Determine the [X, Y] coordinate at the center of the cell enclosing the given text.  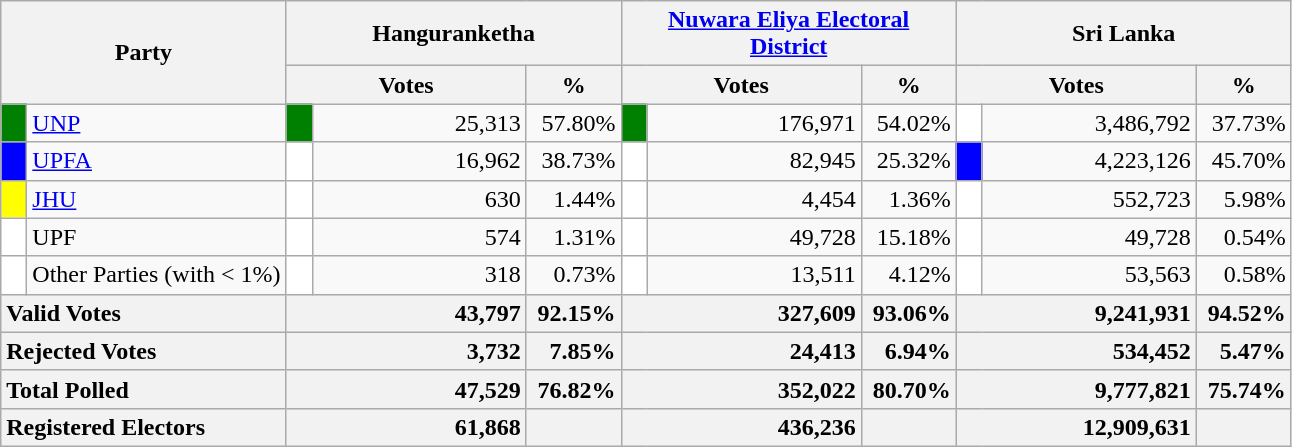
82,945 [754, 161]
Nuwara Eliya Electoral District [788, 34]
Party [144, 52]
25,313 [419, 123]
93.06% [908, 313]
3,486,792 [1089, 123]
0.54% [1244, 237]
38.73% [574, 161]
37.73% [1244, 123]
92.15% [574, 313]
4,454 [754, 199]
Registered Electors [144, 427]
45.70% [1244, 161]
552,723 [1089, 199]
4,223,126 [1089, 161]
UPFA [156, 161]
9,241,931 [1076, 313]
0.73% [574, 275]
94.52% [1244, 313]
Sri Lanka [1124, 34]
57.80% [574, 123]
13,511 [754, 275]
176,971 [754, 123]
Rejected Votes [144, 351]
Hanguranketha [454, 34]
5.98% [1244, 199]
630 [419, 199]
1.31% [574, 237]
5.47% [1244, 351]
4.12% [908, 275]
352,022 [741, 389]
7.85% [574, 351]
15.18% [908, 237]
327,609 [741, 313]
47,529 [406, 389]
76.82% [574, 389]
61,868 [406, 427]
75.74% [1244, 389]
16,962 [419, 161]
Other Parties (with < 1%) [156, 275]
25.32% [908, 161]
318 [419, 275]
JHU [156, 199]
54.02% [908, 123]
9,777,821 [1076, 389]
53,563 [1089, 275]
UPF [156, 237]
UNP [156, 123]
24,413 [741, 351]
Valid Votes [144, 313]
6.94% [908, 351]
0.58% [1244, 275]
Total Polled [144, 389]
534,452 [1076, 351]
43,797 [406, 313]
1.44% [574, 199]
1.36% [908, 199]
3,732 [406, 351]
436,236 [741, 427]
12,909,631 [1076, 427]
80.70% [908, 389]
574 [419, 237]
